Search for the cell housing the specified text and yield its (X, Y) center coordinate. 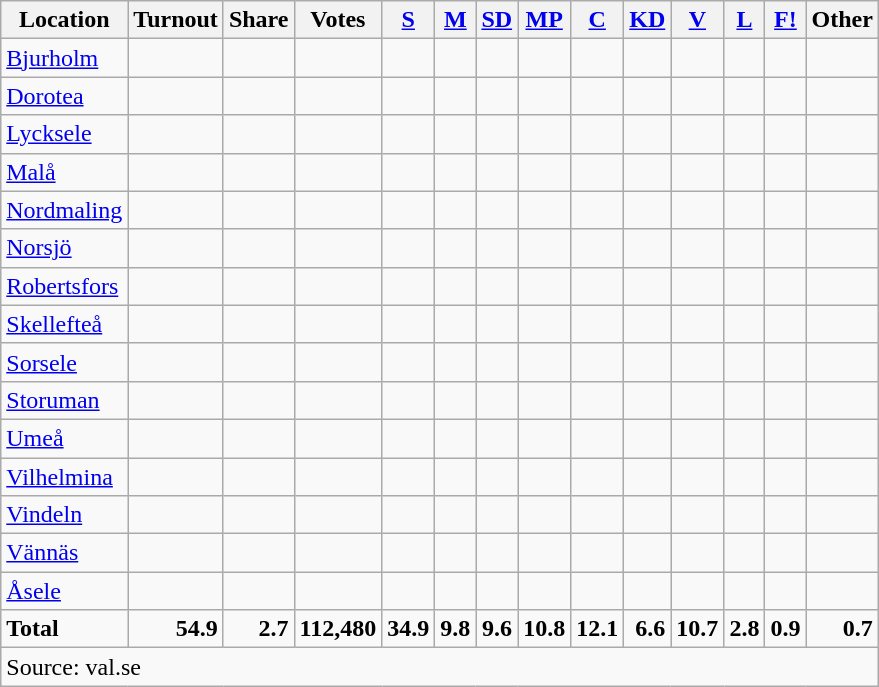
Lycksele (64, 134)
Other (842, 20)
Dorotea (64, 96)
Vilhelmina (64, 477)
112,480 (338, 629)
12.1 (598, 629)
Turnout (176, 20)
Sorsele (64, 362)
34.9 (408, 629)
Åsele (64, 591)
Umeå (64, 438)
54.9 (176, 629)
Bjurholm (64, 58)
Total (64, 629)
2.8 (744, 629)
L (744, 20)
V (698, 20)
Storuman (64, 400)
F! (786, 20)
S (408, 20)
Nordmaling (64, 210)
KD (648, 20)
9.8 (456, 629)
Location (64, 20)
Vännäs (64, 553)
6.6 (648, 629)
Norsjö (64, 248)
Share (258, 20)
0.9 (786, 629)
C (598, 20)
Votes (338, 20)
M (456, 20)
Skellefteå (64, 324)
MP (544, 20)
Vindeln (64, 515)
10.7 (698, 629)
10.8 (544, 629)
0.7 (842, 629)
2.7 (258, 629)
Robertsfors (64, 286)
9.6 (497, 629)
Source: val.se (440, 667)
SD (497, 20)
Malå (64, 172)
